Locate the cell with the specified text and output its [X, Y] center coordinate. 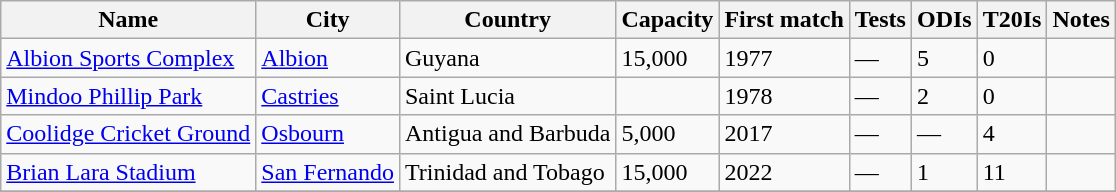
Brian Lara Stadium [128, 172]
2 [944, 96]
Name [128, 20]
City [328, 20]
1978 [784, 96]
Guyana [507, 58]
Notes [1081, 20]
Capacity [668, 20]
T20Is [1012, 20]
San Fernando [328, 172]
Mindoo Phillip Park [128, 96]
1 [944, 172]
Osbourn [328, 134]
11 [1012, 172]
Albion [328, 58]
4 [1012, 134]
Tests [880, 20]
5,000 [668, 134]
Coolidge Cricket Ground [128, 134]
Trinidad and Tobago [507, 172]
5 [944, 58]
First match [784, 20]
Albion Sports Complex [128, 58]
ODIs [944, 20]
2022 [784, 172]
Country [507, 20]
Antigua and Barbuda [507, 134]
Castries [328, 96]
2017 [784, 134]
1977 [784, 58]
Saint Lucia [507, 96]
